Pinpoint the cell where the given text exists, returning its (X, Y) midpoint coordinate. 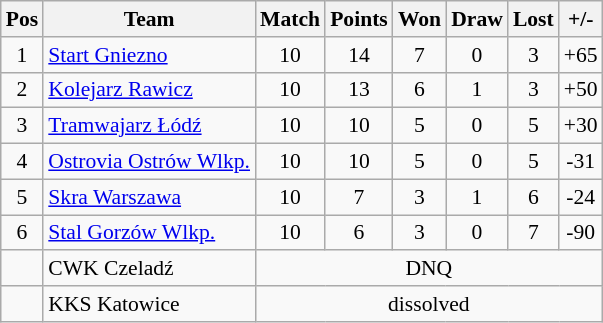
2 (22, 90)
Won (420, 19)
DNQ (429, 269)
Skra Warszawa (149, 197)
-31 (581, 162)
Match (290, 19)
-24 (581, 197)
13 (359, 90)
Start Gniezno (149, 55)
4 (22, 162)
+/- (581, 19)
Kolejarz Rawicz (149, 90)
+50 (581, 90)
Stal Gorzów Wlkp. (149, 233)
Points (359, 19)
+65 (581, 55)
Ostrovia Ostrów Wlkp. (149, 162)
dissolved (429, 304)
14 (359, 55)
KKS Katowice (149, 304)
Team (149, 19)
Pos (22, 19)
Draw (477, 19)
+30 (581, 126)
CWK Czeladź (149, 269)
-90 (581, 233)
Lost (534, 19)
Tramwajarz Łódź (149, 126)
